Provide the (x, y) coordinate of the cell's center where the given text is located.  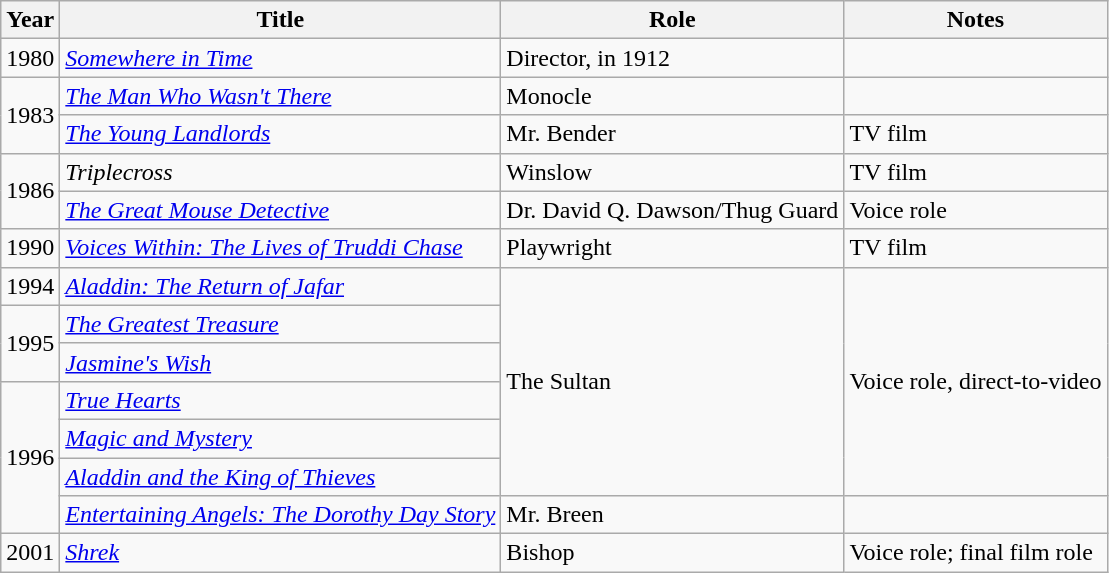
Voices Within: The Lives of Truddi Chase (280, 248)
Aladdin: The Return of Jafar (280, 286)
True Hearts (280, 400)
The Greatest Treasure (280, 324)
Voice role; final film role (976, 553)
Shrek (280, 553)
The Great Mouse Detective (280, 210)
Monocle (672, 96)
Entertaining Angels: The Dorothy Day Story (280, 515)
Aladdin and the King of Thieves (280, 477)
Year (30, 20)
Voice role, direct-to-video (976, 381)
Magic and Mystery (280, 438)
Playwright (672, 248)
Notes (976, 20)
Somewhere in Time (280, 58)
Dr. David Q. Dawson/Thug Guard (672, 210)
1980 (30, 58)
Bishop (672, 553)
1983 (30, 115)
The Young Landlords (280, 134)
Mr. Bender (672, 134)
Director, in 1912 (672, 58)
Title (280, 20)
2001 (30, 553)
Role (672, 20)
1990 (30, 248)
Winslow (672, 172)
Jasmine's Wish (280, 362)
1996 (30, 457)
The Man Who Wasn't There (280, 96)
1986 (30, 191)
Triplecross (280, 172)
The Sultan (672, 381)
Voice role (976, 210)
Mr. Breen (672, 515)
1994 (30, 286)
1995 (30, 343)
